Pinpoint the cell where the given text exists, returning its [x, y] midpoint coordinate. 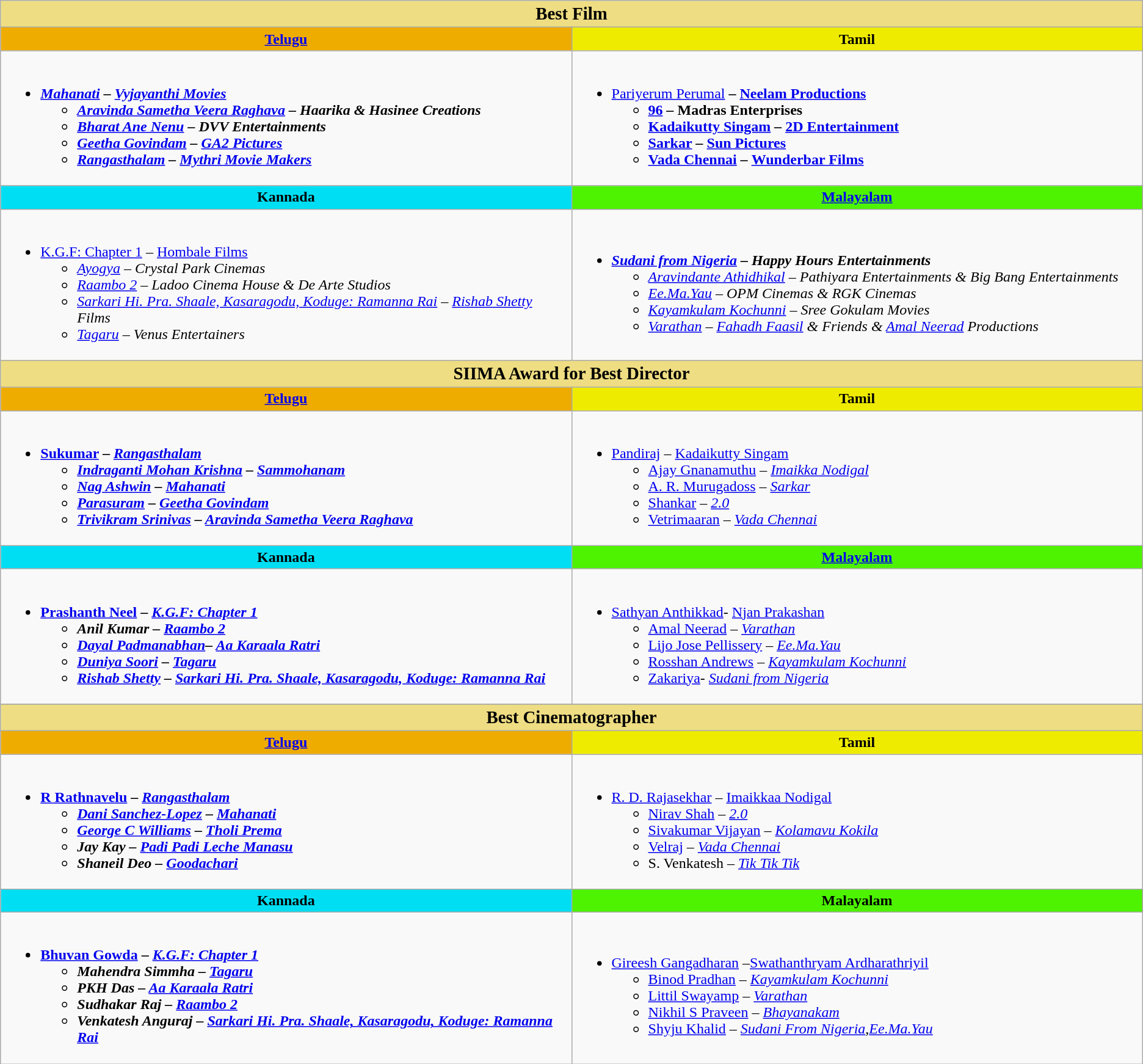
SIIMA Award for Best Director [571, 374]
Best Cinematographer [571, 717]
Pariyerum Perumal – Neelam Productions96 – Madras EnterprisesKadaikutty Singam – 2D EntertainmentSarkar – Sun PicturesVada Chennai – Wunderbar Films [857, 118]
Pandiraj – Kadaikutty SingamAjay Gnanamuthu – Imaikka NodigalA. R. Murugadoss – SarkarShankar – 2.0Vetrimaaran – Vada Chennai [857, 478]
Best Film [571, 14]
R. D. Rajasekhar – Imaikkaa NodigalNirav Shah – 2.0Sivakumar Vijayan – Kolamavu KokilaVelraj – Vada ChennaiS. Venkatesh – Tik Tik Tik [857, 821]
R Rathnavelu – RangasthalamDani Sanchez-Lopez – MahanatiGeorge C Williams – Tholi PremaJay Kay – Padi Padi Leche ManasuShaneil Deo – Goodachari [286, 821]
